Locate the cell with the specified text and output its [X, Y] center coordinate. 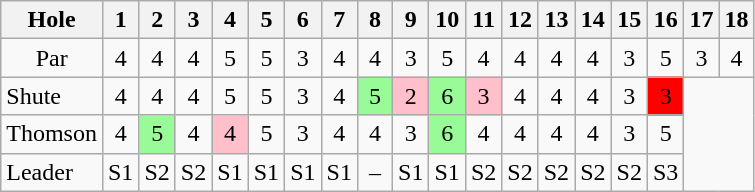
10 [447, 20]
14 [593, 20]
– [374, 172]
13 [556, 20]
Thomson [52, 134]
17 [702, 20]
1 [120, 20]
18 [736, 20]
15 [629, 20]
9 [411, 20]
16 [665, 20]
8 [374, 20]
12 [520, 20]
Leader [52, 172]
11 [483, 20]
Shute [52, 96]
7 [339, 20]
Hole [52, 20]
S3 [665, 172]
Par [52, 58]
